Find where the given text appears and provide that cell's center as [x, y] coordinate. 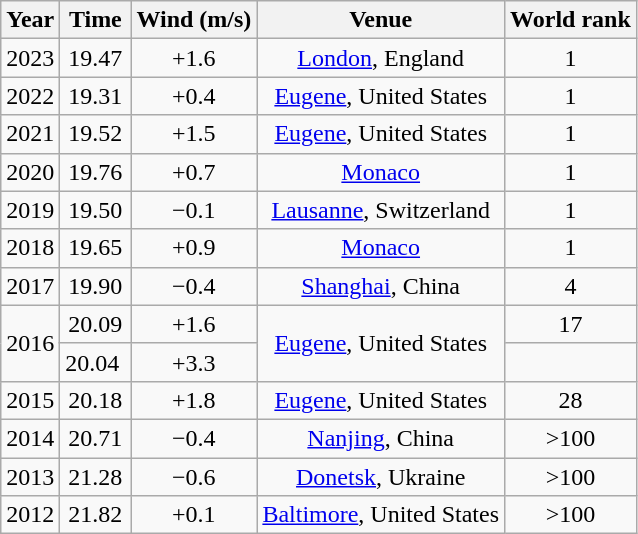
17 [571, 324]
19.90 [96, 286]
21.82 [96, 515]
2017 [30, 286]
20.71 [96, 438]
Lausanne, Switzerland [381, 210]
2023 [30, 58]
19.76 [96, 172]
+0.7 [194, 172]
19.52 [96, 134]
2022 [30, 96]
19.47 [96, 58]
London, England [381, 58]
World rank [571, 20]
+1.8 [194, 400]
Shanghai, China [381, 286]
−0.6 [194, 477]
+0.1 [194, 515]
2021 [30, 134]
+0.9 [194, 248]
Year [30, 20]
2012 [30, 515]
19.65 [96, 248]
2020 [30, 172]
Baltimore, United States [381, 515]
Nanjing, China [381, 438]
20.18 [96, 400]
2013 [30, 477]
2014 [30, 438]
Donetsk, Ukraine [381, 477]
20.09 [96, 324]
+3.3 [194, 362]
Time [96, 20]
19.50 [96, 210]
21.28 [96, 477]
2015 [30, 400]
2016 [30, 343]
2018 [30, 248]
4 [571, 286]
2019 [30, 210]
+0.4 [194, 96]
28 [571, 400]
−0.1 [194, 210]
20.04 [96, 362]
+1.5 [194, 134]
Venue [381, 20]
Wind (m/s) [194, 20]
19.31 [96, 96]
